Find where the given text appears and provide that cell's center as [X, Y] coordinate. 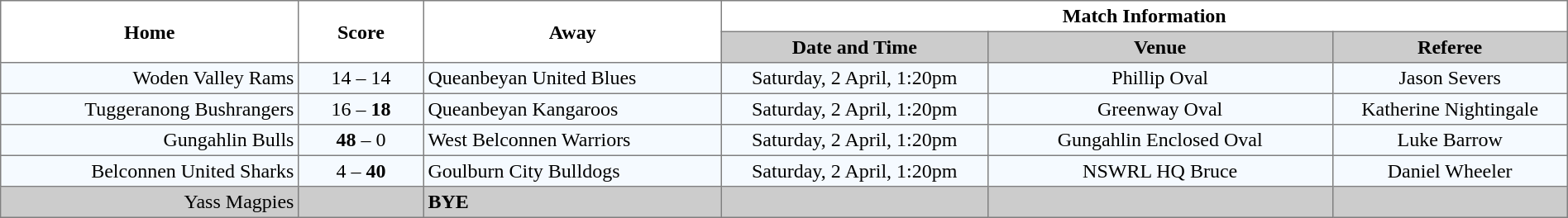
16 – 18 [361, 109]
Referee [1450, 47]
BYE [572, 202]
Luke Barrow [1450, 140]
Queanbeyan United Blues [572, 78]
Jason Severs [1450, 78]
Queanbeyan Kangaroos [572, 109]
Yass Magpies [150, 202]
Tuggeranong Bushrangers [150, 109]
Score [361, 31]
Venue [1159, 47]
Belconnen United Sharks [150, 171]
4 – 40 [361, 171]
Date and Time [854, 47]
Daniel Wheeler [1450, 171]
48 – 0 [361, 140]
Goulburn City Bulldogs [572, 171]
NSWRL HQ Bruce [1159, 171]
Phillip Oval [1159, 78]
West Belconnen Warriors [572, 140]
Greenway Oval [1159, 109]
Woden Valley Rams [150, 78]
Gungahlin Enclosed Oval [1159, 140]
14 – 14 [361, 78]
Match Information [1145, 17]
Gungahlin Bulls [150, 140]
Away [572, 31]
Katherine Nightingale [1450, 109]
Home [150, 31]
